Detect which cell encompasses the target text, then output its [X, Y] center coordinate. 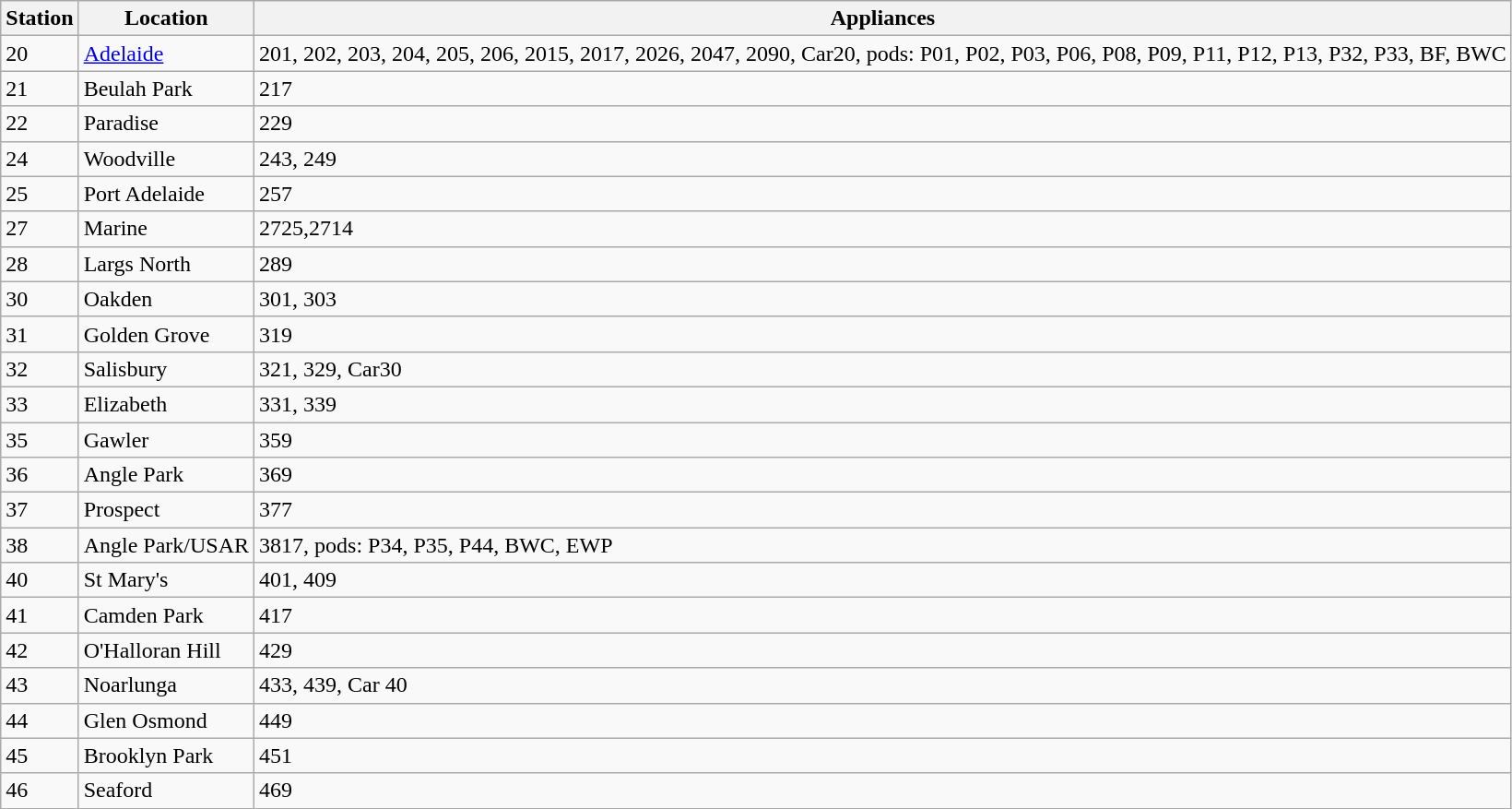
43 [40, 685]
32 [40, 369]
Angle Park/USAR [166, 545]
21 [40, 89]
Largs North [166, 264]
Woodville [166, 159]
2725,2714 [883, 229]
35 [40, 440]
37 [40, 510]
Beulah Park [166, 89]
20 [40, 54]
Location [166, 18]
Paradise [166, 124]
30 [40, 299]
Brooklyn Park [166, 755]
449 [883, 720]
321, 329, Car30 [883, 369]
Oakden [166, 299]
46 [40, 791]
Salisbury [166, 369]
27 [40, 229]
Golden Grove [166, 334]
Elizabeth [166, 404]
217 [883, 89]
257 [883, 194]
401, 409 [883, 580]
24 [40, 159]
38 [40, 545]
31 [40, 334]
Prospect [166, 510]
45 [40, 755]
22 [40, 124]
Gawler [166, 440]
319 [883, 334]
359 [883, 440]
Adelaide [166, 54]
331, 339 [883, 404]
44 [40, 720]
417 [883, 615]
St Mary's [166, 580]
Angle Park [166, 475]
Glen Osmond [166, 720]
Station [40, 18]
289 [883, 264]
369 [883, 475]
Marine [166, 229]
451 [883, 755]
33 [40, 404]
243, 249 [883, 159]
28 [40, 264]
229 [883, 124]
201, 202, 203, 204, 205, 206, 2015, 2017, 2026, 2047, 2090, Car20, pods: P01, P02, P03, P06, P08, P09, P11, P12, P13, P32, P33, BF, BWC [883, 54]
O'Halloran Hill [166, 650]
Seaford [166, 791]
Port Adelaide [166, 194]
377 [883, 510]
Appliances [883, 18]
Noarlunga [166, 685]
36 [40, 475]
433, 439, Car 40 [883, 685]
40 [40, 580]
25 [40, 194]
301, 303 [883, 299]
42 [40, 650]
3817, pods: P34, P35, P44, BWC, EWP [883, 545]
429 [883, 650]
469 [883, 791]
41 [40, 615]
Camden Park [166, 615]
